Capture the cell that displays the provided text and extract its [X, Y] central coordinate. 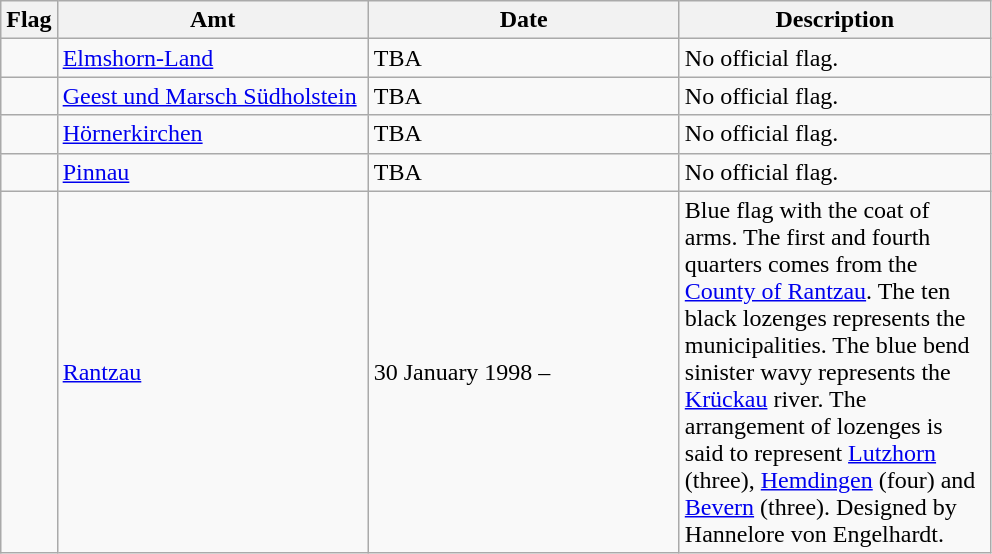
30 January 1998 – [524, 372]
Flag [29, 20]
Amt [212, 20]
Hörnerkirchen [212, 134]
Elmshorn-Land [212, 58]
Geest und Marsch Südholstein [212, 96]
Date [524, 20]
Rantzau [212, 372]
Description [834, 20]
Pinnau [212, 172]
